Scan for the cell matching the given text and deliver its (X, Y) coordinate at center. 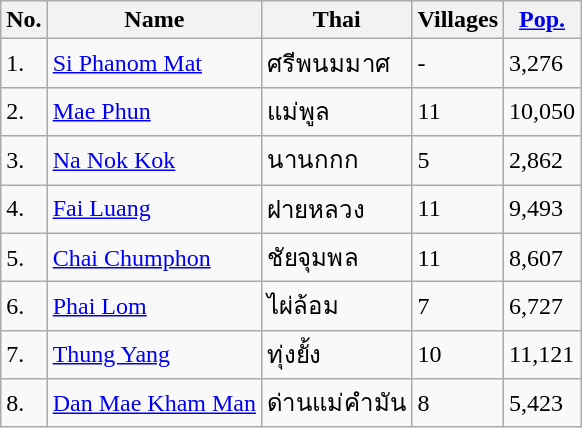
Name (154, 20)
5. (24, 258)
10 (458, 354)
6,727 (542, 306)
10,050 (542, 112)
7 (458, 306)
9,493 (542, 208)
8. (24, 404)
1. (24, 64)
No. (24, 20)
ไผ่ล้อม (336, 306)
Na Nok Kok (154, 160)
ด่านแม่คำมัน (336, 404)
Chai Chumphon (154, 258)
8,607 (542, 258)
8 (458, 404)
- (458, 64)
ทุ่งยั้ง (336, 354)
11,121 (542, 354)
Fai Luang (154, 208)
นานกกก (336, 160)
Si Phanom Mat (154, 64)
Thai (336, 20)
ฝายหลวง (336, 208)
5,423 (542, 404)
Phai Lom (154, 306)
3. (24, 160)
Mae Phun (154, 112)
Thung Yang (154, 354)
Villages (458, 20)
7. (24, 354)
ศรีพนมมาศ (336, 64)
6. (24, 306)
แม่พูล (336, 112)
5 (458, 160)
2. (24, 112)
ชัยจุมพล (336, 258)
3,276 (542, 64)
4. (24, 208)
Dan Mae Kham Man (154, 404)
2,862 (542, 160)
Pop. (542, 20)
